Determine the (x, y) coordinate at the center of the cell enclosing the given text.  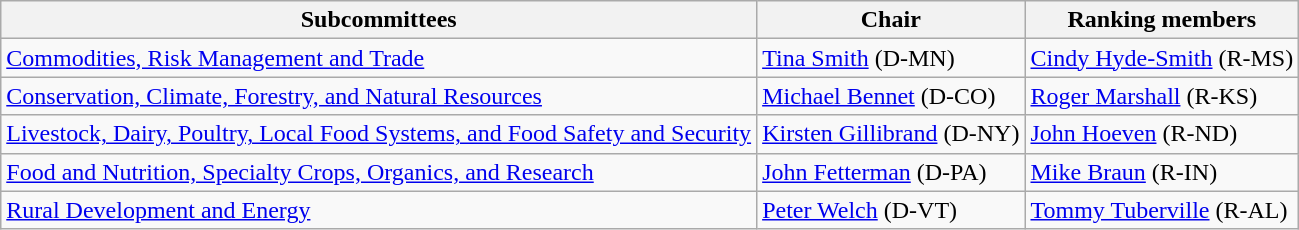
Peter Welch (D-VT) (891, 210)
Tina Smith (D-MN) (891, 58)
Livestock, Dairy, Poultry, Local Food Systems, and Food Safety and Security (379, 134)
Chair (891, 20)
Michael Bennet (D-CO) (891, 96)
Roger Marshall (R-KS) (1162, 96)
John Hoeven (R-ND) (1162, 134)
Commodities, Risk Management and Trade (379, 58)
Ranking members (1162, 20)
Cindy Hyde-Smith (R-MS) (1162, 58)
Rural Development and Energy (379, 210)
Tommy Tuberville (R-AL) (1162, 210)
Subcommittees (379, 20)
John Fetterman (D-PA) (891, 172)
Mike Braun (R-IN) (1162, 172)
Kirsten Gillibrand (D-NY) (891, 134)
Food and Nutrition, Specialty Crops, Organics, and Research (379, 172)
Conservation, Climate, Forestry, and Natural Resources (379, 96)
